Capture the cell that displays the provided text and extract its [X, Y] central coordinate. 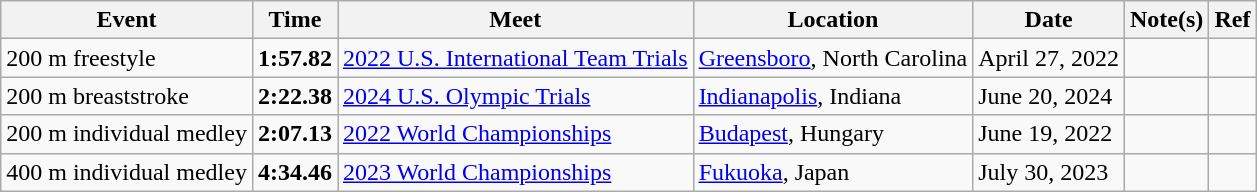
Time [294, 20]
Indianapolis, Indiana [833, 96]
Budapest, Hungary [833, 134]
2024 U.S. Olympic Trials [516, 96]
2022 U.S. International Team Trials [516, 58]
200 m breaststroke [127, 96]
April 27, 2022 [1049, 58]
June 19, 2022 [1049, 134]
June 20, 2024 [1049, 96]
2:07.13 [294, 134]
Event [127, 20]
1:57.82 [294, 58]
Location [833, 20]
Meet [516, 20]
400 m individual medley [127, 172]
Fukuoka, Japan [833, 172]
200 m individual medley [127, 134]
2:22.38 [294, 96]
4:34.46 [294, 172]
Note(s) [1166, 20]
2022 World Championships [516, 134]
200 m freestyle [127, 58]
Greensboro, North Carolina [833, 58]
Ref [1232, 20]
Date [1049, 20]
2023 World Championships [516, 172]
July 30, 2023 [1049, 172]
